Scan for the cell matching the given text and deliver its [x, y] coordinate at center. 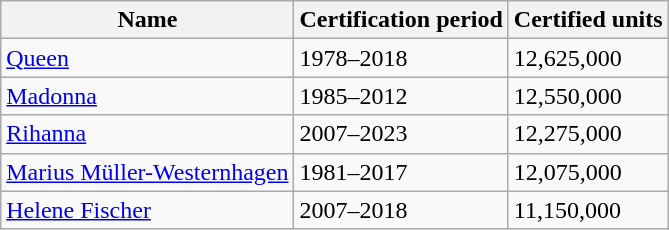
Madonna [148, 96]
1981–2017 [401, 172]
Name [148, 20]
1978–2018 [401, 58]
12,275,000 [588, 134]
Rihanna [148, 134]
Helene Fischer [148, 210]
1985–2012 [401, 96]
12,075,000 [588, 172]
Certified units [588, 20]
12,625,000 [588, 58]
Certification period [401, 20]
2007–2018 [401, 210]
2007–2023 [401, 134]
Queen [148, 58]
11,150,000 [588, 210]
12,550,000 [588, 96]
Marius Müller-Westernhagen [148, 172]
